Locate the cell with the specified text and output its [X, Y] center coordinate. 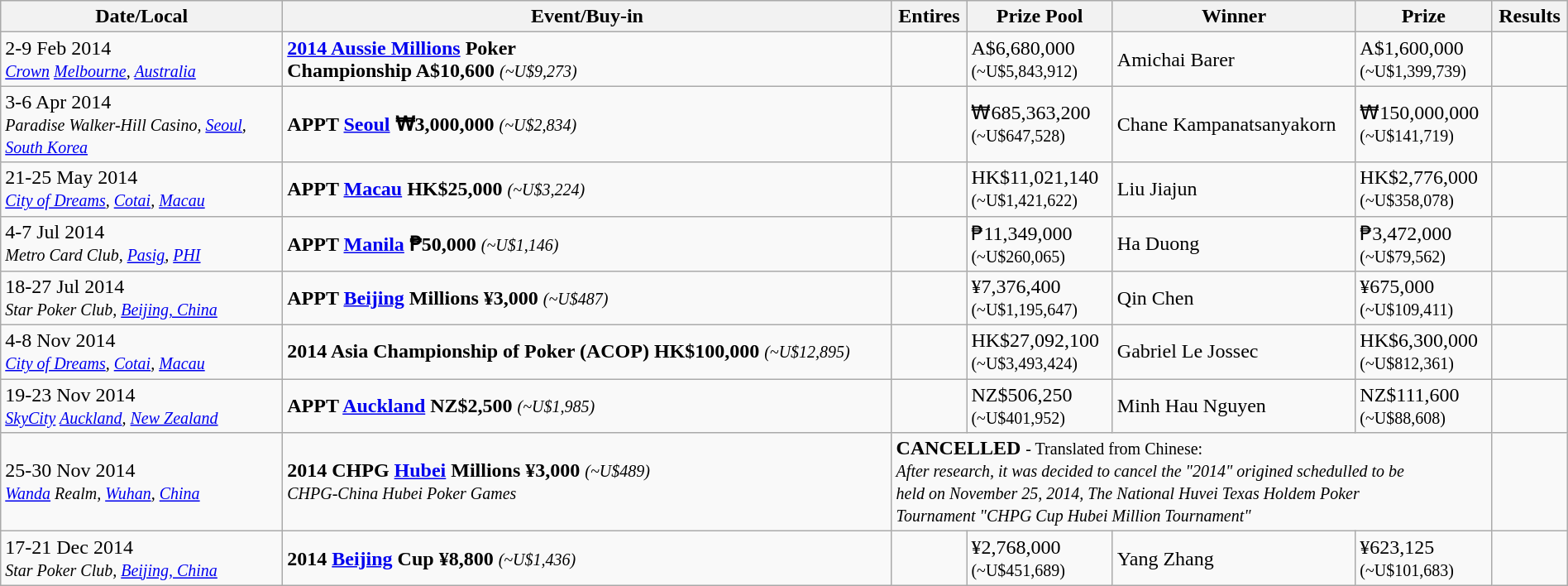
APPT Manila ₱50,000 (~U$1,146) [587, 243]
₩685,363,200(~U$647,528) [1040, 124]
4-8 Nov 2014City of Dreams, Cotai, Macau [142, 353]
2014 Aussie Millions PokerChampionship A$10,600 (~U$9,273) [587, 60]
Minh Hau Nguyen [1234, 406]
Liu Jiajun [1234, 189]
2-9 Feb 2014Crown Melbourne, Australia [142, 60]
A$6,680,000(~U$5,843,912) [1040, 60]
2014 CHPG Hubei Millions ¥3,000 (~U$489)CHPG-China Hubei Poker Games [587, 482]
₱3,472,000(~U$79,562) [1424, 243]
APPT Macau HK$25,000 (~U$3,224) [587, 189]
Amichai Barer [1234, 60]
¥7,376,400(~U$1,195,647) [1040, 298]
Gabriel Le Jossec [1234, 353]
2014 Beijing Cup ¥8,800 (~U$1,436) [587, 558]
Prize [1424, 17]
Prize Pool [1040, 17]
₱11,349,000(~U$260,065) [1040, 243]
HK$27,092,100(~U$3,493,424) [1040, 353]
4-7 Jul 2014Metro Card Club, Pasig, PHI [142, 243]
18-27 Jul 2014Star Poker Club, Beijing, China [142, 298]
Ha Duong [1234, 243]
Qin Chen [1234, 298]
APPT Beijing Millions ¥3,000 (~U$487) [587, 298]
HK$2,776,000(~U$358,078) [1424, 189]
21-25 May 2014City of Dreams, Cotai, Macau [142, 189]
Yang Zhang [1234, 558]
17-21 Dec 2014Star Poker Club, Beijing, China [142, 558]
3-6 Apr 2014Paradise Walker-Hill Casino, Seoul, South Korea [142, 124]
A$1,600,000(~U$1,399,739) [1424, 60]
Entires [930, 17]
¥623,125(~U$101,683) [1424, 558]
₩150,000,000(~U$141,719) [1424, 124]
APPT Auckland NZ$2,500 (~U$1,985) [587, 406]
HK$11,021,140(~U$1,421,622) [1040, 189]
19-23 Nov 2014SkyCity Auckland, New Zealand [142, 406]
Date/Local [142, 17]
2014 Asia Championship of Poker (ACOP) HK$100,000 (~U$12,895) [587, 353]
¥675,000(~U$109,411) [1424, 298]
Results [1530, 17]
25-30 Nov 2014Wanda Realm, Wuhan, China [142, 482]
Chane Kampanatsanyakorn [1234, 124]
HK$6,300,000(~U$812,361) [1424, 353]
NZ$506,250(~U$401,952) [1040, 406]
Event/Buy-in [587, 17]
APPT Seoul ₩3,000,000 (~U$2,834) [587, 124]
Winner [1234, 17]
¥2,768,000(~U$451,689) [1040, 558]
NZ$111,600(~U$88,608) [1424, 406]
